For the text-containing cell, return its midpoint in [x, y] coordinate format. 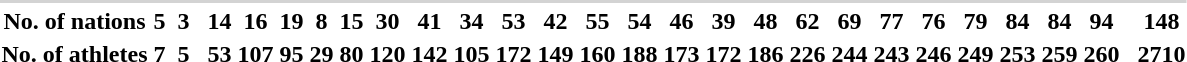
76 [934, 21]
48 [766, 21]
69 [850, 21]
55 [598, 21]
8 [322, 21]
3 [184, 21]
42 [556, 21]
No. of nations [74, 21]
46 [682, 21]
34 [472, 21]
53 [514, 21]
39 [724, 21]
19 [292, 21]
41 [430, 21]
14 [220, 21]
5 [160, 21]
30 [388, 21]
54 [640, 21]
16 [256, 21]
148 [1162, 21]
15 [352, 21]
62 [808, 21]
79 [976, 21]
77 [892, 21]
94 [1102, 21]
